Output the (x, y) coordinate of the center of the cell containing the given text.  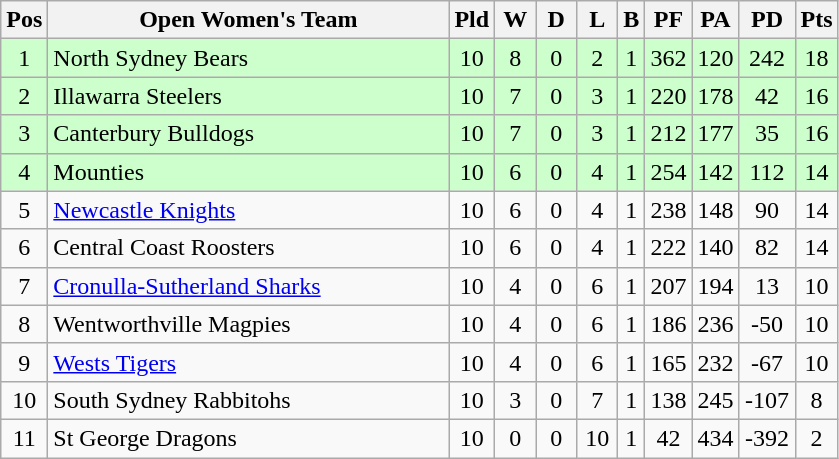
5 (24, 210)
140 (716, 248)
186 (668, 324)
434 (716, 438)
245 (716, 400)
Newcastle Knights (248, 210)
82 (767, 248)
232 (716, 362)
L (598, 20)
222 (668, 248)
Illawarra Steelers (248, 96)
112 (767, 172)
North Sydney Bears (248, 58)
242 (767, 58)
Wests Tigers (248, 362)
Mounties (248, 172)
120 (716, 58)
St George Dragons (248, 438)
238 (668, 210)
212 (668, 134)
-107 (767, 400)
Pos (24, 20)
PF (668, 20)
PA (716, 20)
362 (668, 58)
Central Coast Roosters (248, 248)
207 (668, 286)
Canterbury Bulldogs (248, 134)
220 (668, 96)
165 (668, 362)
PD (767, 20)
-50 (767, 324)
178 (716, 96)
138 (668, 400)
D (556, 20)
-392 (767, 438)
9 (24, 362)
Open Women's Team (248, 20)
Pld (472, 20)
90 (767, 210)
11 (24, 438)
177 (716, 134)
254 (668, 172)
18 (816, 58)
35 (767, 134)
W (516, 20)
194 (716, 286)
South Sydney Rabbitohs (248, 400)
-67 (767, 362)
Pts (816, 20)
142 (716, 172)
Cronulla-Sutherland Sharks (248, 286)
13 (767, 286)
148 (716, 210)
B (632, 20)
236 (716, 324)
Wentworthville Magpies (248, 324)
